Identify which cell holds the provided text, then report its (x, y) central coordinate. 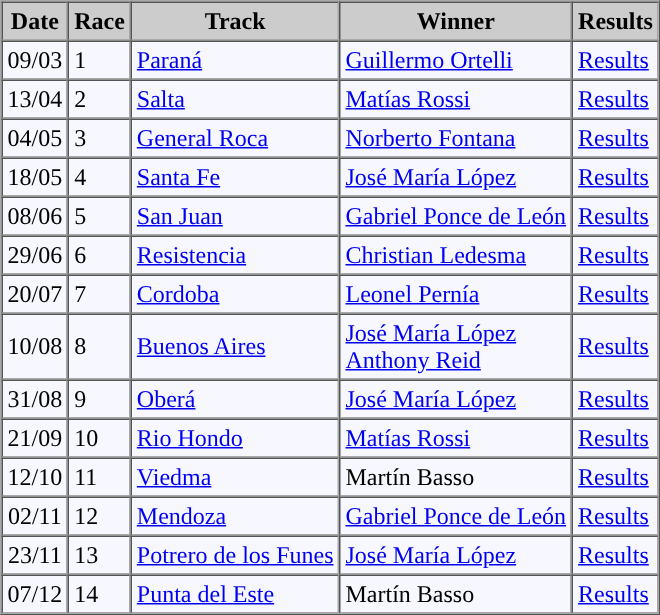
04/05 (36, 138)
12/10 (36, 478)
11 (100, 478)
Punta del Este (236, 594)
7 (100, 294)
18/05 (36, 178)
4 (100, 178)
5 (100, 216)
23/11 (36, 556)
Buenos Aires (236, 347)
Resistencia (236, 256)
09/03 (36, 60)
8 (100, 347)
29/06 (36, 256)
12 (100, 516)
2 (100, 100)
1 (100, 60)
Track (236, 22)
Santa Fe (236, 178)
6 (100, 256)
21/09 (36, 438)
31/08 (36, 400)
Date (36, 22)
3 (100, 138)
General Roca (236, 138)
20/07 (36, 294)
13 (100, 556)
Viedma (236, 478)
José María López Anthony Reid (456, 347)
San Juan (236, 216)
Oberá (236, 400)
Race (100, 22)
07/12 (36, 594)
13/04 (36, 100)
10 (100, 438)
Leonel Pernía (456, 294)
Guillermo Ortelli (456, 60)
9 (100, 400)
Mendoza (236, 516)
08/06 (36, 216)
Winner (456, 22)
10/08 (36, 347)
Cordoba (236, 294)
Salta (236, 100)
Potrero de los Funes (236, 556)
Norberto Fontana (456, 138)
Christian Ledesma (456, 256)
14 (100, 594)
Paraná (236, 60)
02/11 (36, 516)
Rio Hondo (236, 438)
